Capture the cell that displays the provided text and extract its (X, Y) central coordinate. 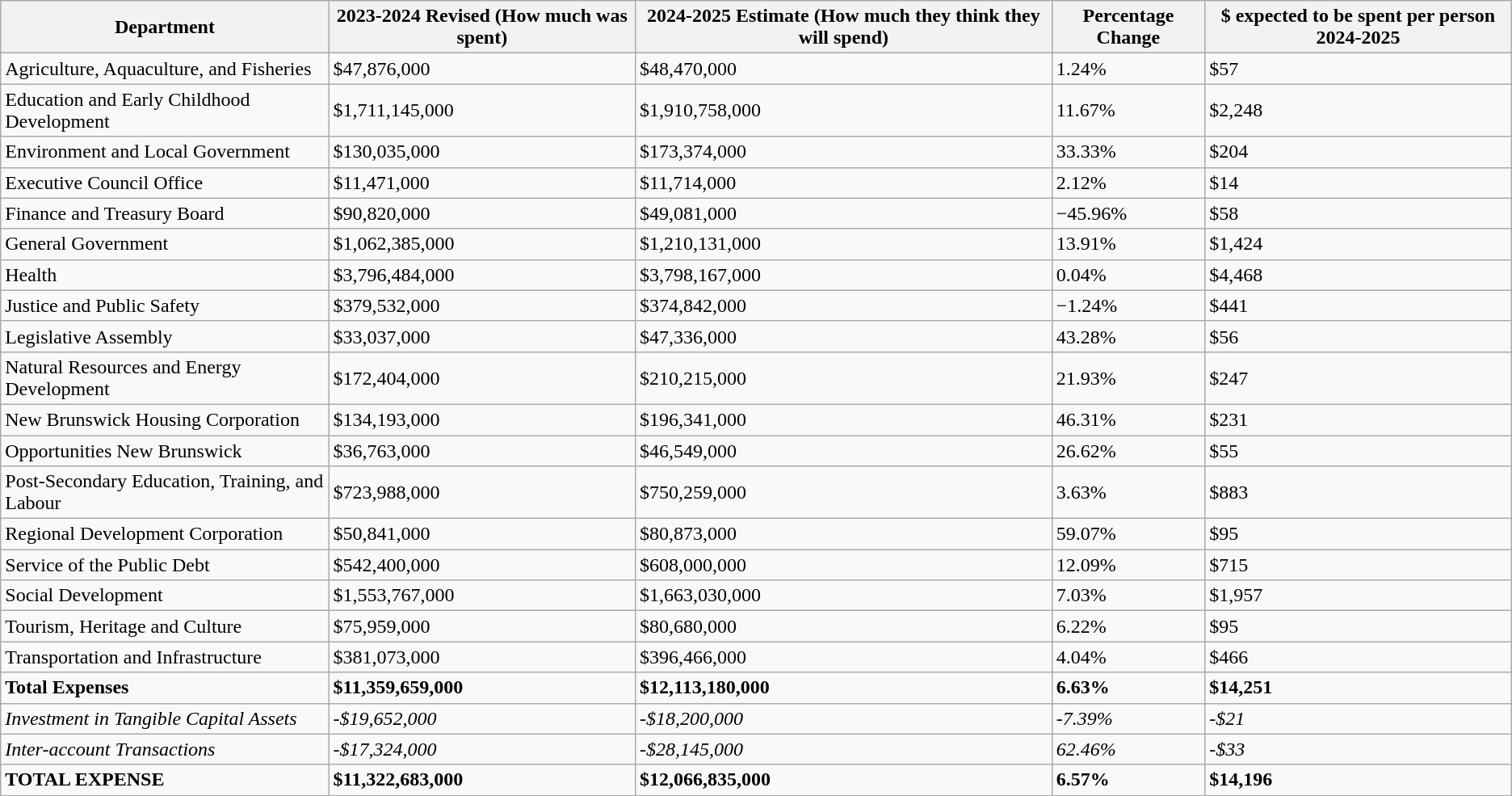
$1,663,030,000 (844, 596)
Regional Development Corporation (165, 534)
$80,680,000 (844, 626)
$12,113,180,000 (844, 688)
$231 (1359, 419)
$75,959,000 (481, 626)
$381,073,000 (481, 657)
$46,549,000 (844, 450)
$3,798,167,000 (844, 275)
$50,841,000 (481, 534)
-7.39% (1128, 718)
7.03% (1128, 596)
Investment in Tangible Capital Assets (165, 718)
4.04% (1128, 657)
$608,000,000 (844, 565)
11.67% (1128, 110)
Post-Secondary Education, Training, and Labour (165, 493)
$247 (1359, 378)
12.09% (1128, 565)
2023-2024 Revised (How much was spent) (481, 27)
-$21 (1359, 718)
Transportation and Infrastructure (165, 657)
New Brunswick Housing Corporation (165, 419)
26.62% (1128, 450)
1.24% (1128, 69)
-$18,200,000 (844, 718)
$80,873,000 (844, 534)
46.31% (1128, 419)
−45.96% (1128, 213)
Opportunities New Brunswick (165, 450)
Percentage Change (1128, 27)
$196,341,000 (844, 419)
$11,471,000 (481, 183)
Social Development (165, 596)
TOTAL EXPENSE (165, 780)
2.12% (1128, 183)
Agriculture, Aquaculture, and Fisheries (165, 69)
Finance and Treasury Board (165, 213)
33.33% (1128, 152)
3.63% (1128, 493)
$56 (1359, 336)
62.46% (1128, 749)
$466 (1359, 657)
Natural Resources and Energy Development (165, 378)
Environment and Local Government (165, 152)
Service of the Public Debt (165, 565)
$14 (1359, 183)
$33,037,000 (481, 336)
$723,988,000 (481, 493)
$173,374,000 (844, 152)
−1.24% (1128, 305)
$172,404,000 (481, 378)
Inter-account Transactions (165, 749)
Justice and Public Safety (165, 305)
$48,470,000 (844, 69)
$379,532,000 (481, 305)
-$33 (1359, 749)
$210,215,000 (844, 378)
$49,081,000 (844, 213)
59.07% (1128, 534)
$1,210,131,000 (844, 244)
$12,066,835,000 (844, 780)
$441 (1359, 305)
Executive Council Office (165, 183)
Total Expenses (165, 688)
Health (165, 275)
$1,062,385,000 (481, 244)
-$28,145,000 (844, 749)
Department (165, 27)
13.91% (1128, 244)
$134,193,000 (481, 419)
$3,796,484,000 (481, 275)
$715 (1359, 565)
$11,359,659,000 (481, 688)
43.28% (1128, 336)
Tourism, Heritage and Culture (165, 626)
$57 (1359, 69)
6.63% (1128, 688)
21.93% (1128, 378)
2024-2025 Estimate (How much they think they will spend) (844, 27)
$374,842,000 (844, 305)
$47,876,000 (481, 69)
$55 (1359, 450)
0.04% (1128, 275)
General Government (165, 244)
$2,248 (1359, 110)
$1,957 (1359, 596)
-$17,324,000 (481, 749)
$542,400,000 (481, 565)
$14,251 (1359, 688)
$883 (1359, 493)
$ expected to be spent per person 2024-2025 (1359, 27)
$90,820,000 (481, 213)
$14,196 (1359, 780)
$204 (1359, 152)
$1,910,758,000 (844, 110)
Legislative Assembly (165, 336)
$58 (1359, 213)
6.22% (1128, 626)
$11,322,683,000 (481, 780)
6.57% (1128, 780)
$1,711,145,000 (481, 110)
$4,468 (1359, 275)
Education and Early Childhood Development (165, 110)
-$19,652,000 (481, 718)
$750,259,000 (844, 493)
$47,336,000 (844, 336)
$36,763,000 (481, 450)
$130,035,000 (481, 152)
$396,466,000 (844, 657)
$1,424 (1359, 244)
$1,553,767,000 (481, 596)
$11,714,000 (844, 183)
